From the cell containing the given text, extract its center point as [x, y] coordinate. 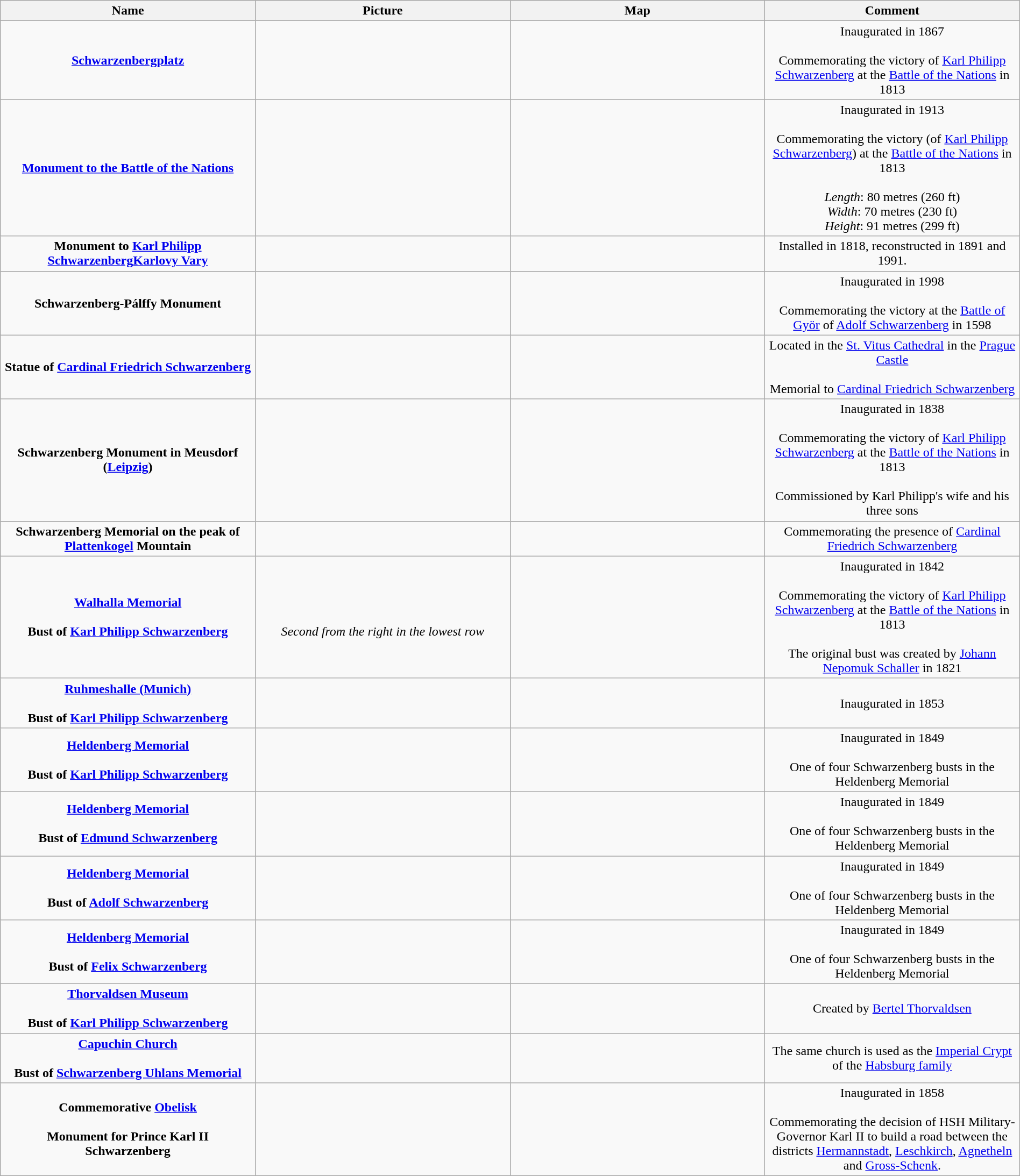
Statue of Cardinal Friedrich Schwarzenberg [128, 367]
Installed in 1818, reconstructed in 1891 and 1991. [892, 254]
Heldenberg MemorialBust of Karl Philipp Schwarzenberg [128, 759]
Commemorating the presence of Cardinal Friedrich Schwarzenberg [892, 539]
Second from the right in the lowest row [382, 617]
Inaugurated in 1853 [892, 703]
Inaugurated in 1998Commemorating the victory at the Battle of Györ of Adolf Schwarzenberg in 1598 [892, 303]
Monument to Karl Philipp SchwarzenbergKarlovy Vary [128, 254]
Walhalla MemorialBust of Karl Philipp Schwarzenberg [128, 617]
Capuchin ChurchBust of Schwarzenberg Uhlans Memorial [128, 1058]
Schwarzenberg-Pálffy Monument [128, 303]
Heldenberg MemorialBust of Adolf Schwarzenberg [128, 888]
Heldenberg MemorialBust of Edmund Schwarzenberg [128, 824]
The same church is used as the Imperial Crypt of the Habsburg family [892, 1058]
Schwarzenberg Memorial on the peak of Plattenkogel Mountain [128, 539]
Ruhmeshalle (Munich)Bust of Karl Philipp Schwarzenberg [128, 703]
Picture [382, 11]
Comment [892, 11]
Commemorative ObeliskMonument for Prince Karl II Schwarzenberg [128, 1129]
Schwarzenbergplatz [128, 60]
Map [637, 11]
Schwarzenberg Monument in Meusdorf (Leipzig) [128, 460]
Name [128, 11]
Heldenberg MemorialBust of Felix Schwarzenberg [128, 952]
Monument to the Battle of the Nations [128, 168]
Located in the St. Vitus Cathedral in the Prague CastleMemorial to Cardinal Friedrich Schwarzenberg [892, 367]
Inaugurated in 1867Commemorating the victory of Karl Philipp Schwarzenberg at the Battle of the Nations in 1813 [892, 60]
Thorvaldsen MuseumBust of Karl Philipp Schwarzenberg [128, 1009]
Created by Bertel Thorvaldsen [892, 1009]
